Return the (X, Y) coordinate for the center point of the cell that contains the specified text.  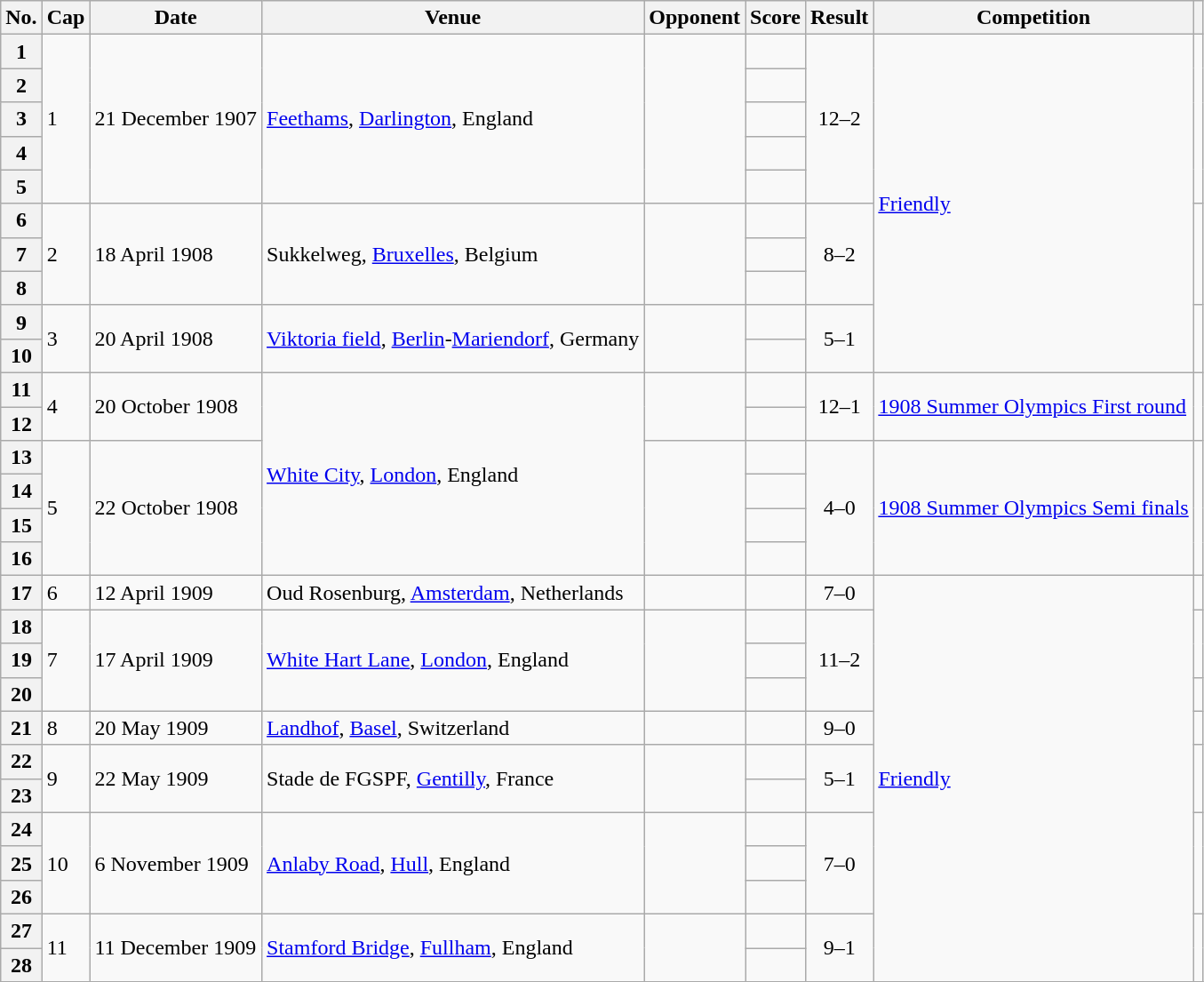
27 (21, 930)
Sukkelweg, Bruxelles, Belgium (453, 254)
Venue (453, 18)
Score (775, 18)
23 (21, 795)
Opponent (695, 18)
9–0 (839, 728)
20 April 1908 (176, 339)
12–2 (839, 119)
White City, London, England (453, 474)
20 May 1909 (176, 728)
8–2 (839, 254)
26 (21, 897)
20 October 1908 (176, 406)
6 November 1909 (176, 863)
19 (21, 660)
28 (21, 964)
21 (21, 728)
17 April 1909 (176, 660)
11 December 1909 (176, 947)
Anlaby Road, Hull, England (453, 863)
18 (21, 627)
1908 Summer Olympics First round (1033, 406)
9–1 (839, 947)
22 May 1909 (176, 778)
22 October 1908 (176, 508)
Landhof, Basel, Switzerland (453, 728)
Oud Rosenburg, Amsterdam, Netherlands (453, 593)
White Hart Lane, London, England (453, 660)
25 (21, 863)
Result (839, 18)
16 (21, 559)
Cap (66, 18)
Viktoria field, Berlin-Mariendorf, Germany (453, 339)
Stamford Bridge, Fullham, England (453, 947)
Date (176, 18)
12–1 (839, 406)
4–0 (839, 508)
12 April 1909 (176, 593)
20 (21, 694)
Stade de FGSPF, Gentilly, France (453, 778)
21 December 1907 (176, 119)
17 (21, 593)
14 (21, 491)
15 (21, 525)
1908 Summer Olympics Semi finals (1033, 508)
12 (21, 424)
13 (21, 458)
Feethams, Darlington, England (453, 119)
11–2 (839, 660)
24 (21, 829)
Competition (1033, 18)
No. (21, 18)
18 April 1908 (176, 254)
22 (21, 762)
